Find where the given text appears and provide that cell's center as [x, y] coordinate. 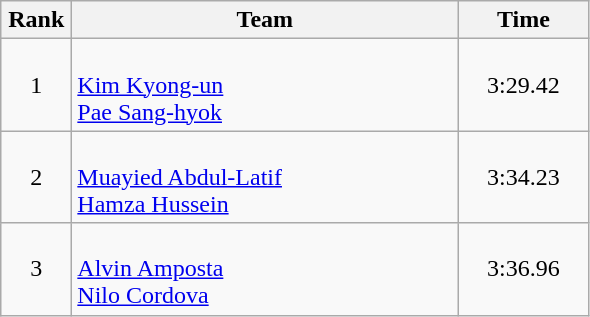
Kim Kyong-unPae Sang-hyok [265, 85]
Rank [36, 20]
3:34.23 [524, 177]
Alvin AmpostaNilo Cordova [265, 269]
1 [36, 85]
2 [36, 177]
Muayied Abdul-LatifHamza Hussein [265, 177]
3 [36, 269]
Team [265, 20]
3:36.96 [524, 269]
3:29.42 [524, 85]
Time [524, 20]
